Determine the [x, y] coordinate at the center of the cell enclosing the given text.  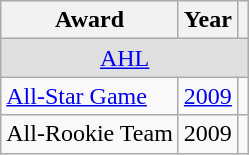
All-Rookie Team [90, 134]
Award [90, 20]
All-Star Game [90, 96]
Year [208, 20]
AHL [125, 58]
